Provide the [X, Y] coordinate of the cell's center where the given text is located.  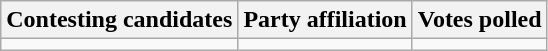
Contesting candidates [120, 20]
Party affiliation [325, 20]
Votes polled [480, 20]
